Search for the cell housing the specified text and yield its (x, y) center coordinate. 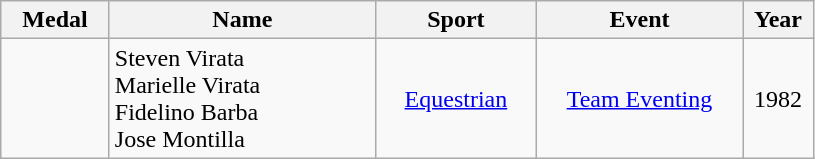
Equestrian (456, 98)
Event (639, 20)
Steven VirataMarielle VirataFidelino BarbaJose Montilla (242, 98)
Sport (456, 20)
Medal (56, 20)
Year (778, 20)
Name (242, 20)
1982 (778, 98)
Team Eventing (639, 98)
